Search for the cell housing the specified text and yield its (x, y) center coordinate. 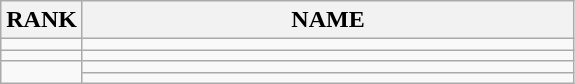
RANK (42, 20)
NAME (328, 20)
